Return the (x, y) coordinate for the center point of the cell that contains the specified text.  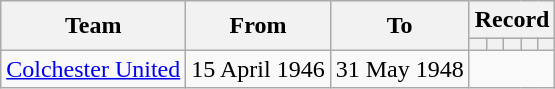
31 May 1948 (400, 69)
Colchester United (94, 69)
From (258, 26)
To (400, 26)
Record (512, 20)
Team (94, 26)
15 April 1946 (258, 69)
